Extract the (X, Y) coordinate from the center of the cell holding the provided text.  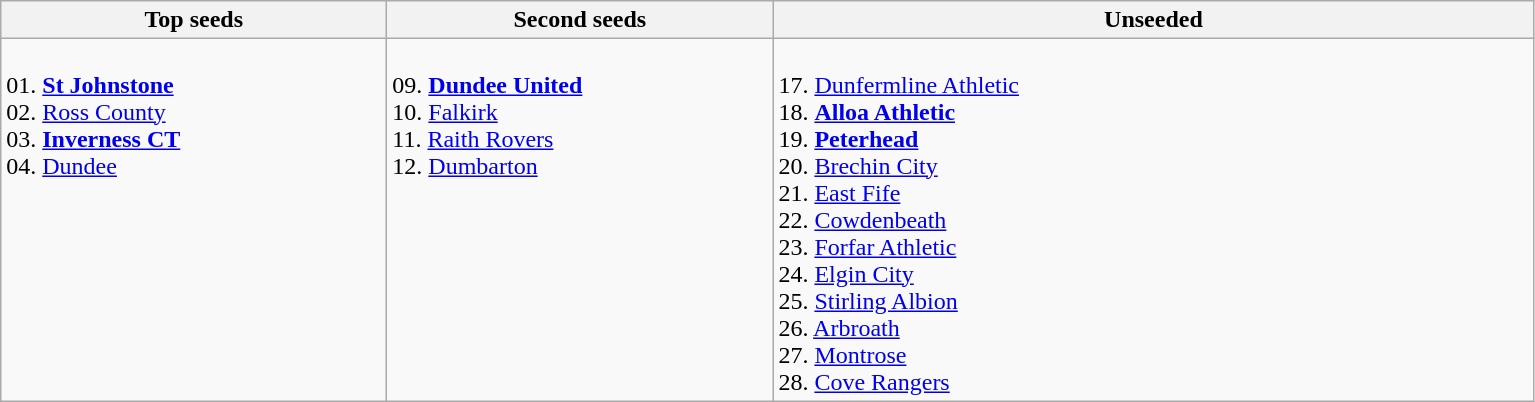
09. Dundee United 10. Falkirk 11. Raith Rovers 12. Dumbarton (580, 220)
01. St Johnstone 02. Ross County 03. Inverness CT 04. Dundee (194, 220)
Top seeds (194, 20)
Unseeded (1154, 20)
Second seeds (580, 20)
